Scan for the cell matching the given text and deliver its [X, Y] coordinate at center. 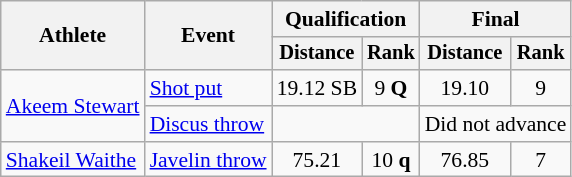
Athlete [73, 36]
Final [496, 19]
9 [540, 88]
Discus throw [208, 124]
Event [208, 36]
Qualification [346, 19]
9 Q [391, 88]
Shot put [208, 88]
Akeem Stewart [73, 106]
Did not advance [496, 124]
19.10 [465, 88]
19.12 SB [318, 88]
